Provide the (X, Y) coordinate of the cell's center where the given text is located.  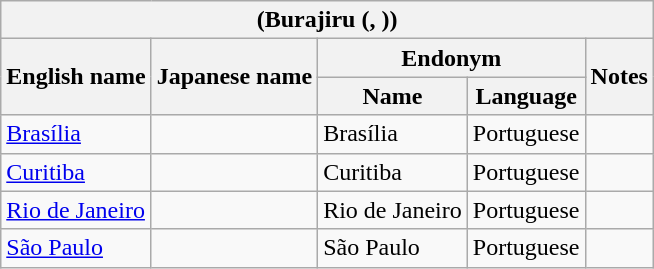
(Burajiru (, )) (328, 20)
Notes (619, 77)
Endonym (452, 58)
Language (526, 96)
English name (76, 77)
Japanese name (234, 77)
Name (393, 96)
